Scan for the cell matching the given text and deliver its [x, y] coordinate at center. 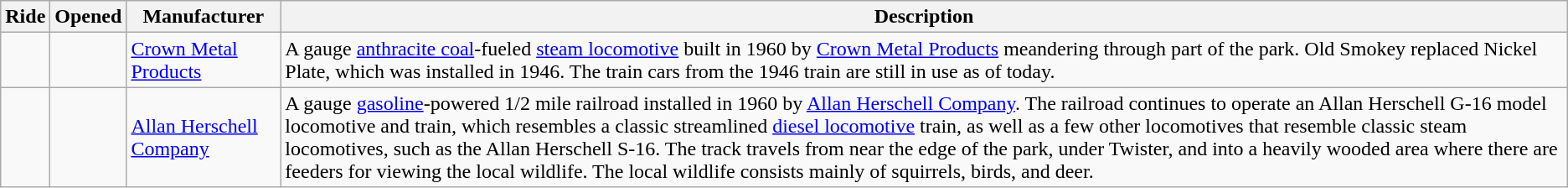
Manufacturer [204, 17]
Allan Herschell Company [204, 138]
Ride [25, 17]
Description [924, 17]
Opened [89, 17]
Crown Metal Products [204, 60]
